Determine the [x, y] coordinate at the center of the cell enclosing the given text.  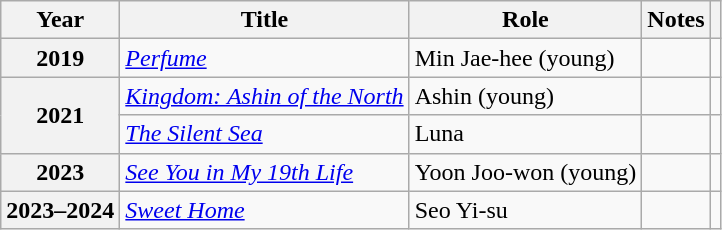
Kingdom: Ashin of the North [264, 96]
2023–2024 [60, 210]
Luna [526, 134]
Ashin (young) [526, 96]
Role [526, 20]
Perfume [264, 58]
See You in My 19th Life [264, 172]
Title [264, 20]
Min Jae-hee (young) [526, 58]
Sweet Home [264, 210]
2023 [60, 172]
2021 [60, 115]
The Silent Sea [264, 134]
Seo Yi-su [526, 210]
Yoon Joo-won (young) [526, 172]
Year [60, 20]
2019 [60, 58]
Notes [676, 20]
